Pinpoint the cell where the given text exists, returning its (x, y) midpoint coordinate. 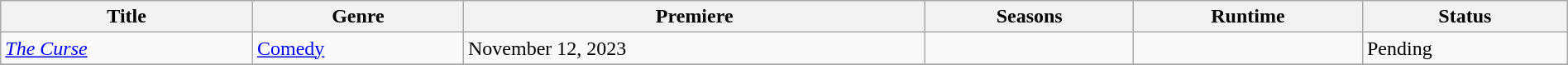
Genre (357, 17)
Seasons (1029, 17)
Status (1465, 17)
Premiere (694, 17)
Pending (1465, 48)
Runtime (1247, 17)
Comedy (357, 48)
The Curse (127, 48)
Title (127, 17)
November 12, 2023 (694, 48)
